Extract the [X, Y] coordinate from the center of the cell holding the provided text.  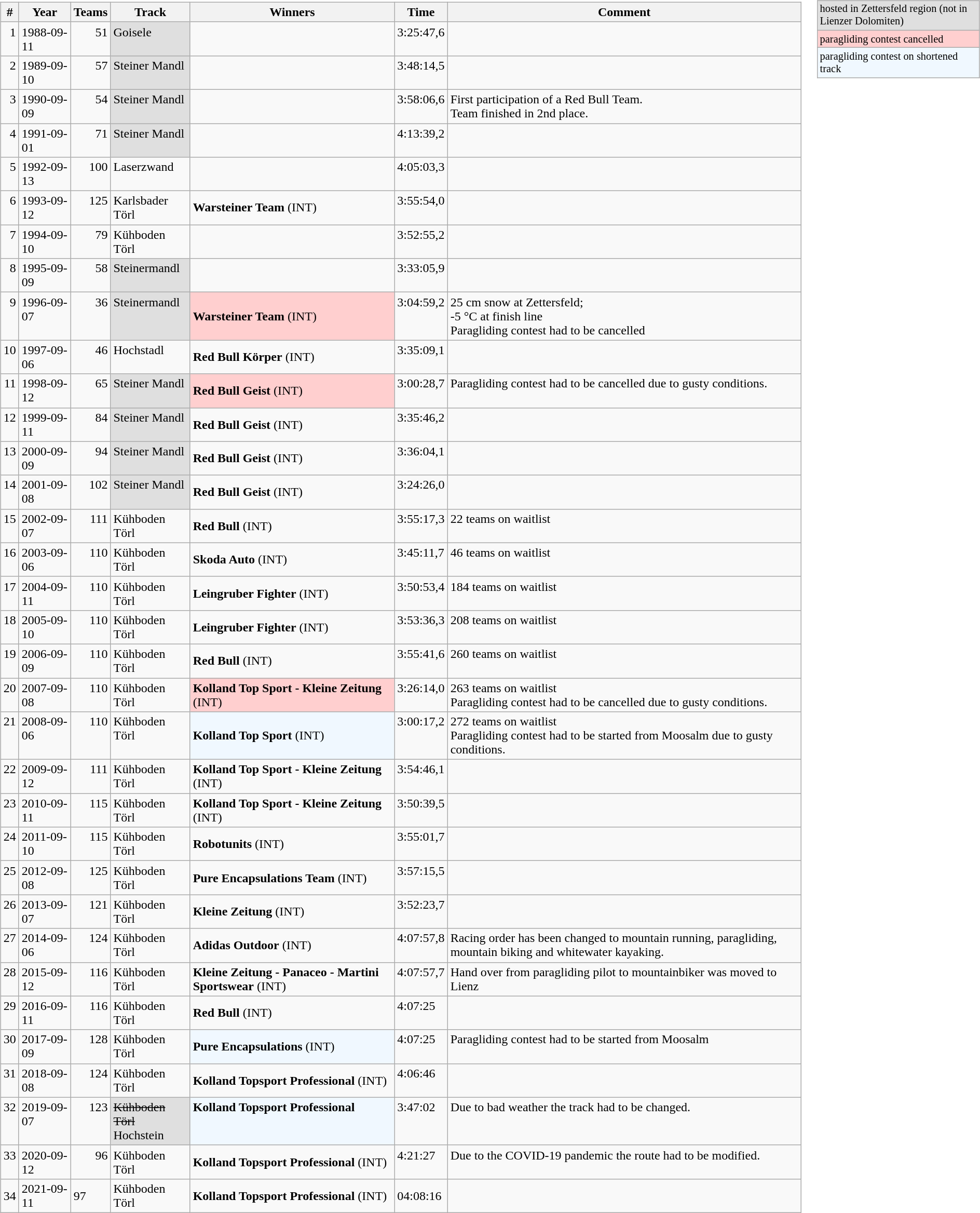
20 [9, 695]
2009-09-12 [45, 777]
3:35:09,1 [421, 357]
Pure Encapsulations (INT) [292, 1047]
97 [90, 1195]
2003-09-06 [45, 560]
8 [9, 275]
31 [9, 1080]
94 [90, 458]
79 [90, 242]
2007-09-08 [45, 695]
7 [9, 242]
1994-09-10 [45, 242]
3:00:17,2 [421, 736]
36 [90, 316]
2002-09-07 [45, 525]
58 [90, 275]
3:24:26,0 [421, 492]
28 [9, 979]
26 [9, 912]
1990-09-09 [45, 106]
13 [9, 458]
Kolland Top Sport (INT) [292, 736]
# [9, 12]
3:52:55,2 [421, 242]
3:55:41,6 [421, 661]
30 [9, 1047]
46 teams on waitlist [624, 560]
4 [9, 140]
22 [9, 777]
71 [90, 140]
paragliding contest on shortened track [899, 63]
3:45:11,7 [421, 560]
65 [90, 390]
3:54:46,1 [421, 777]
3:00:28,7 [421, 390]
29 [9, 1013]
Adidas Outdoor (INT) [292, 945]
3:48:14,5 [421, 73]
1997-09-06 [45, 357]
Hand over from paragliding pilot to mountainbiker was moved to Lienz [624, 979]
46 [90, 357]
21 [9, 736]
34 [9, 1195]
2004-09-11 [45, 593]
3:53:36,3 [421, 627]
3:47:02 [421, 1121]
4:07:57,8 [421, 945]
19 [9, 661]
Winners [292, 12]
23 [9, 810]
3:55:17,3 [421, 525]
4:13:39,2 [421, 140]
Red Bull Körper (INT) [292, 357]
57 [90, 73]
208 teams on waitlist [624, 627]
1999-09-11 [45, 425]
Skoda Auto (INT) [292, 560]
2010-09-11 [45, 810]
16 [9, 560]
2020-09-12 [45, 1162]
27 [9, 945]
17 [9, 593]
3:33:05,9 [421, 275]
32 [9, 1121]
24 [9, 844]
Time [421, 12]
Track [151, 12]
18 [9, 627]
33 [9, 1162]
1996-09-07 [45, 316]
2006-09-09 [45, 661]
25 [9, 878]
2012-09-08 [45, 878]
3:04:59,2 [421, 316]
263 teams on waitlistParagliding contest had to be cancelled due to gusty conditions. [624, 695]
2016-09-11 [45, 1013]
1 [9, 38]
3:36:04,1 [421, 458]
hosted in Zettersfeld region (not in Lienzer Dolomiten) [899, 16]
Paragliding contest had to be cancelled due to gusty conditions. [624, 390]
184 teams on waitlist [624, 593]
12 [9, 425]
3:57:15,5 [421, 878]
Pure Encapsulations Team (INT) [292, 878]
Comment [624, 12]
2 [9, 73]
2001-09-08 [45, 492]
Robotunits (INT) [292, 844]
3:25:47,6 [421, 38]
Due to the COVID-19 pandemic the route had to be modified. [624, 1162]
22 teams on waitlist [624, 525]
Year [45, 12]
272 teams on waitlist Paragliding contest had to be started from Moosalm due to gusty conditions. [624, 736]
2021-09-11 [45, 1195]
2017-09-09 [45, 1047]
3:50:53,4 [421, 593]
2014-09-06 [45, 945]
3:35:46,2 [421, 425]
3:26:14,0 [421, 695]
1991-09-01 [45, 140]
2005-09-10 [45, 627]
1995-09-09 [45, 275]
4:05:03,3 [421, 174]
Racing order has been changed to mountain running, paragliding, mountain biking and whitewater kayaking. [624, 945]
96 [90, 1162]
Karlsbader Törl [151, 208]
2018-09-08 [45, 1080]
4:06:46 [421, 1080]
2000-09-09 [45, 458]
Kleine Zeitung (INT) [292, 912]
Due to bad weather the track had to be changed. [624, 1121]
102 [90, 492]
2015-09-12 [45, 979]
Goisele [151, 38]
Paragliding contest had to be started from Moosalm [624, 1047]
84 [90, 425]
Teams [90, 12]
128 [90, 1047]
2008-09-06 [45, 736]
14 [9, 492]
3:52:23,7 [421, 912]
1989-09-10 [45, 73]
First participation of a Red Bull Team. Team finished in 2nd place. [624, 106]
260 teams on waitlist [624, 661]
2011-09-10 [45, 844]
123 [90, 1121]
3:50:39,5 [421, 810]
3:58:06,6 [421, 106]
Kühboden TörlHochstein [151, 1121]
1992-09-13 [45, 174]
25 cm snow at Zettersfeld; -5 °C at finish lineParagliding contest had to be cancelled [624, 316]
51 [90, 38]
paragliding contest cancelled [899, 39]
3:55:54,0 [421, 208]
100 [90, 174]
121 [90, 912]
9 [9, 316]
2013-09-07 [45, 912]
1988-09-11 [45, 38]
Laserzwand [151, 174]
54 [90, 106]
3 [9, 106]
5 [9, 174]
Hochstadl [151, 357]
4:21:27 [421, 1162]
Kleine Zeitung - Panaceo - Martini Sportswear (INT) [292, 979]
1998-09-12 [45, 390]
2019-09-07 [45, 1121]
1993-09-12 [45, 208]
3:55:01,7 [421, 844]
4:07:57,7 [421, 979]
11 [9, 390]
10 [9, 357]
04:08:16 [421, 1195]
Kolland Topsport Professional [292, 1121]
15 [9, 525]
6 [9, 208]
